Output the [x, y] coordinate of the center of the cell containing the given text.  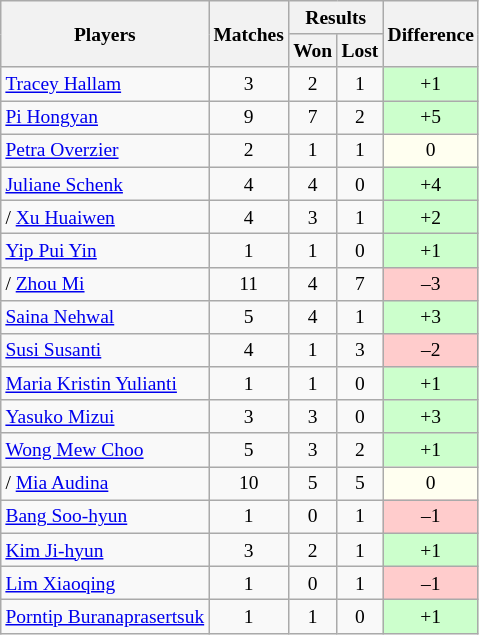
Kim Ji-hyun [105, 550]
Juliane Schenk [105, 184]
+2 [431, 216]
/ Xu Huaiwen [105, 216]
Bang Soo-hyun [105, 516]
+5 [431, 118]
+4 [431, 184]
Lost [360, 50]
10 [249, 484]
–2 [431, 350]
Yip Pui Yin [105, 250]
Lim Xiaoqing [105, 584]
Won [312, 50]
Susi Susanti [105, 350]
–3 [431, 284]
Saina Nehwal [105, 316]
Porntip Buranaprasertsuk [105, 616]
Yasuko Mizui [105, 416]
Tracey Hallam [105, 84]
Maria Kristin Yulianti [105, 384]
Difference [431, 34]
Results [335, 18]
Wong Mew Choo [105, 450]
/ Zhou Mi [105, 284]
Matches [249, 34]
Petra Overzier [105, 150]
11 [249, 284]
Players [105, 34]
9 [249, 118]
/ Mia Audina [105, 484]
Pi Hongyan [105, 118]
